Scan for the cell matching the given text and deliver its (X, Y) coordinate at center. 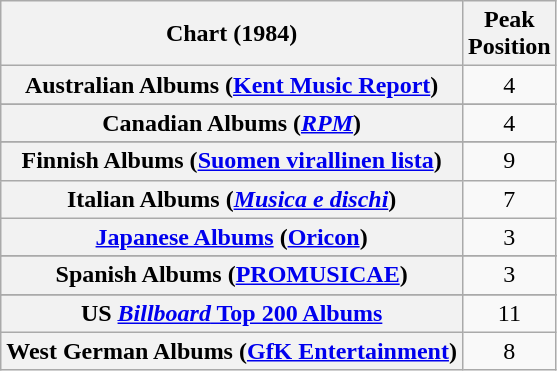
Australian Albums (Kent Music Report) (232, 85)
7 (509, 199)
Japanese Albums (Oricon) (232, 237)
Spanish Albums (PROMUSICAE) (232, 275)
US Billboard Top 200 Albums (232, 313)
Finnish Albums (Suomen virallinen lista) (232, 161)
9 (509, 161)
11 (509, 313)
Chart (1984) (232, 34)
8 (509, 351)
Canadian Albums (RPM) (232, 123)
Italian Albums (Musica e dischi) (232, 199)
PeakPosition (509, 34)
West German Albums (GfK Entertainment) (232, 351)
